Detect which cell encompasses the target text, then output its [X, Y] center coordinate. 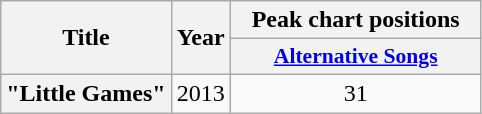
Peak chart positions [356, 20]
Year [200, 38]
Alternative Songs [356, 57]
"Little Games" [86, 93]
31 [356, 93]
2013 [200, 93]
Title [86, 38]
